Determine the [x, y] coordinate at the center of the cell enclosing the given text.  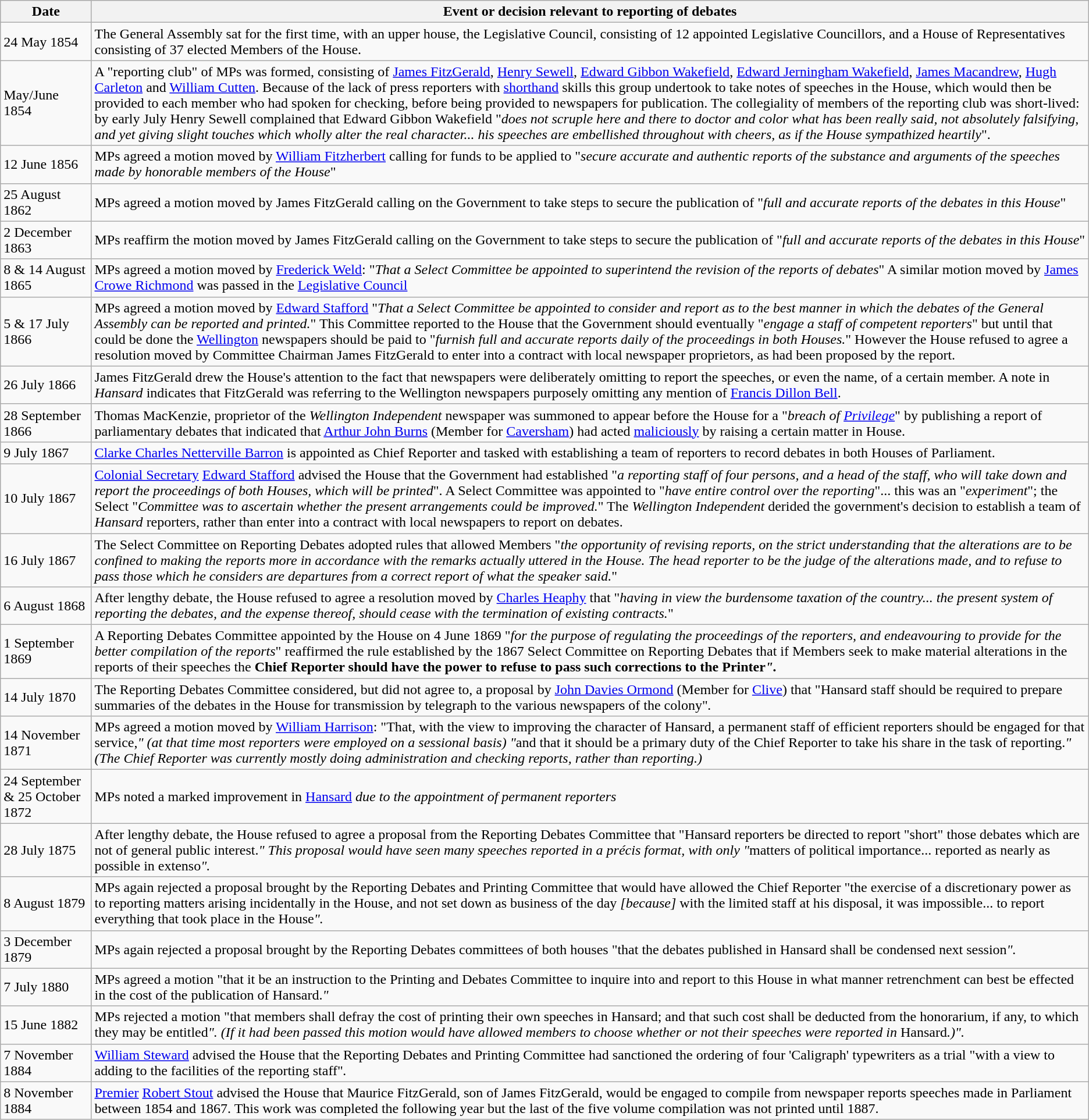
24 September & 25 October 1872 [46, 797]
7 November 1884 [46, 1062]
24 May 1854 [46, 42]
26 July 1866 [46, 385]
14 November 1871 [46, 743]
May/June 1854 [46, 103]
16 July 1867 [46, 560]
7 July 1880 [46, 987]
8 November 1884 [46, 1101]
28 September 1866 [46, 422]
28 July 1875 [46, 850]
15 June 1882 [46, 1025]
12 June 1856 [46, 164]
10 July 1867 [46, 498]
MPs noted a marked improvement in Hansard due to the appointment of permanent reporters [590, 797]
3 December 1879 [46, 950]
25 August 1862 [46, 202]
9 July 1867 [46, 453]
14 July 1870 [46, 697]
8 & 14 August 1865 [46, 278]
1 September 1869 [46, 652]
5 & 17 July 1866 [46, 332]
Date [46, 12]
2 December 1863 [46, 240]
6 August 1868 [46, 606]
8 August 1879 [46, 904]
Event or decision relevant to reporting of debates [590, 12]
